From the cell containing the given text, extract its center point as (x, y) coordinate. 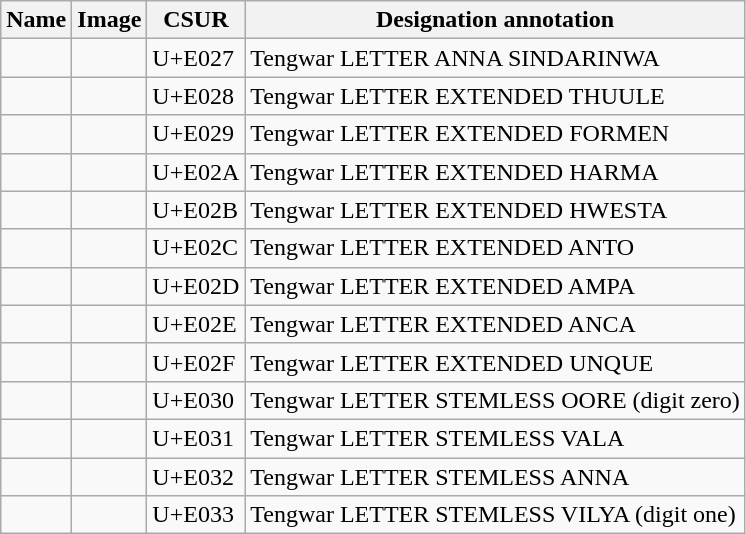
U+E030 (196, 400)
Name (36, 20)
Tengwar LETTER EXTENDED FORMEN (496, 134)
CSUR (196, 20)
U+E02C (196, 248)
Tengwar LETTER EXTENDED HWESTA (496, 210)
Tengwar LETTER STEMLESS VALA (496, 438)
Image (110, 20)
Designation annotation (496, 20)
U+E029 (196, 134)
Tengwar LETTER STEMLESS ANNA (496, 477)
U+E02B (196, 210)
Tengwar LETTER STEMLESS OORE (digit zero) (496, 400)
Tengwar LETTER EXTENDED ANTO (496, 248)
Tengwar LETTER EXTENDED HARMA (496, 172)
U+E033 (196, 515)
U+E028 (196, 96)
U+E02F (196, 362)
Tengwar LETTER EXTENDED AMPA (496, 286)
Tengwar LETTER STEMLESS VILYA (digit one) (496, 515)
U+E027 (196, 58)
U+E032 (196, 477)
Tengwar LETTER ANNA SINDARINWA (496, 58)
Tengwar LETTER EXTENDED UNQUE (496, 362)
U+E02A (196, 172)
U+E02D (196, 286)
U+E02E (196, 324)
U+E031 (196, 438)
Tengwar LETTER EXTENDED ANCA (496, 324)
Tengwar LETTER EXTENDED THUULE (496, 96)
